Find where the given text appears and provide that cell's center as [x, y] coordinate. 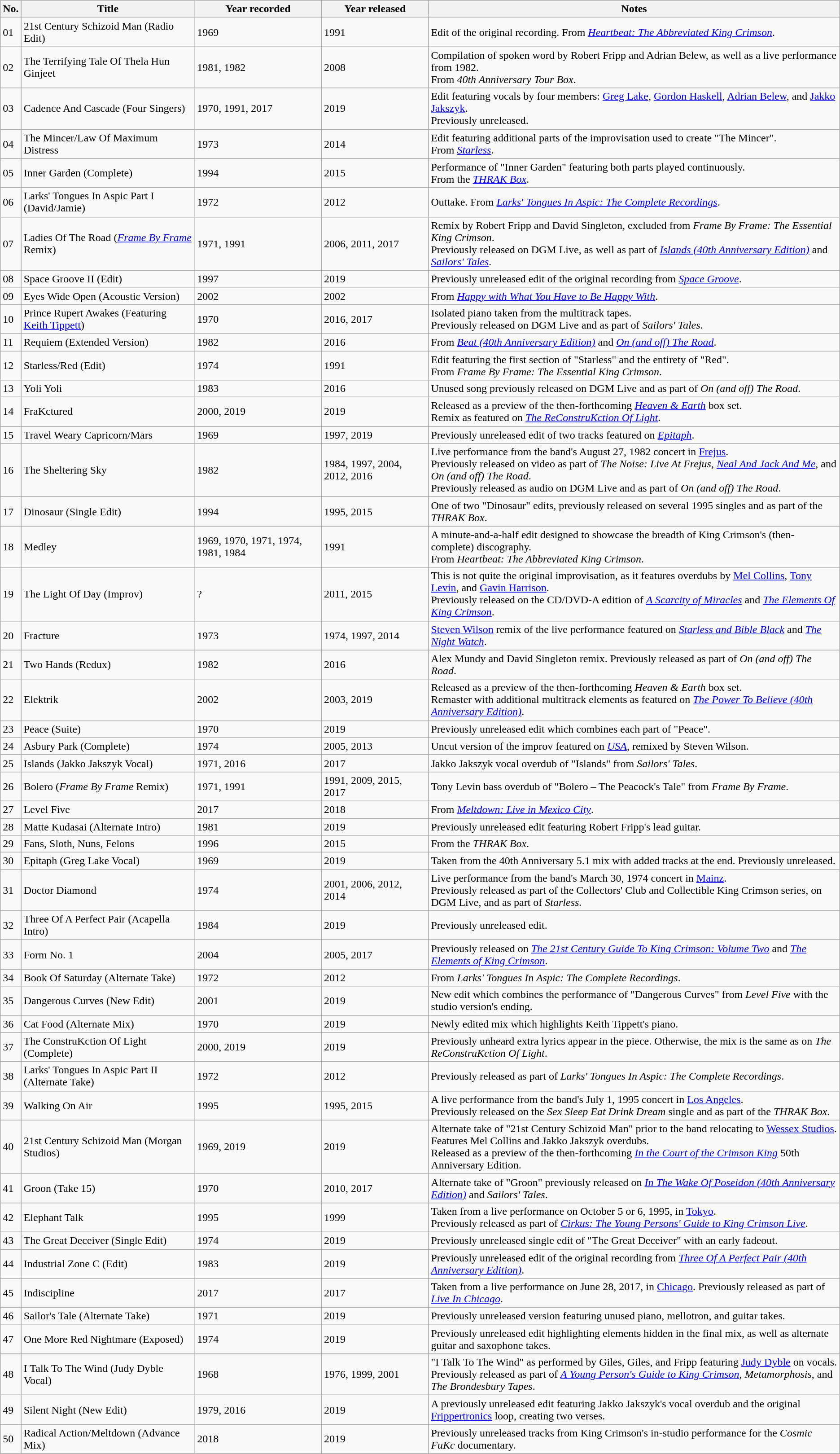
Previously unreleased edit of the original recording from Three Of A Perfect Pair (40th Anniversary Edition). [634, 1263]
Year released [375, 9]
10 [11, 319]
1981 [258, 826]
30 [11, 861]
Indiscipline [108, 1293]
41 [11, 1188]
Edit featuring the first section of "Starless" and the entirety of "Red".From Frame By Frame: The Essential King Crimson. [634, 365]
Industrial Zone C (Edit) [108, 1263]
FraKctured [108, 412]
Dinosaur (Single Edit) [108, 512]
Title [108, 9]
Larks' Tongues In Aspic Part I (David/Jamie) [108, 202]
The Light Of Day (Improv) [108, 594]
06 [11, 202]
2003, 2019 [375, 700]
43 [11, 1240]
Edit of the original recording. From Heartbeat: The Abbreviated King Crimson. [634, 32]
? [258, 594]
Elephant Talk [108, 1217]
Three Of A Perfect Pair (Acapella Intro) [108, 926]
34 [11, 978]
Taken from a live performance on October 5 or 6, 1995, in Tokyo.Previously released as part of Cirkus: The Young Persons' Guide to King Crimson Live. [634, 1217]
1974, 1997, 2014 [375, 636]
Previously unreleased edit featuring Robert Fripp's lead guitar. [634, 826]
Unused song previously released on DGM Live and as part of On (and off) The Road. [634, 389]
31 [11, 890]
Doctor Diamond [108, 890]
Previously unreleased tracks from King Crimson's in-studio performance for the Cosmic FuKc documentary. [634, 1439]
39 [11, 1105]
1984, 1997, 2004, 2012, 2016 [375, 470]
Space Groove II (Edit) [108, 279]
Previously released as part of Larks' Tongues In Aspic: The Complete Recordings. [634, 1076]
Edit featuring additional parts of the improvisation used to create "The Mincer".From Starless. [634, 144]
Level Five [108, 809]
Compilation of spoken word by Robert Fripp and Adrian Belew, as well as a live performance from 1982.From 40th Anniversary Tour Box. [634, 67]
Inner Garden (Complete) [108, 173]
02 [11, 67]
The Terrifying Tale Of Thela Hun Ginjeet [108, 67]
23 [11, 729]
Ladies Of The Road (Frame By Frame Remix) [108, 243]
1971, 2016 [258, 763]
1970, 1991, 2017 [258, 109]
37 [11, 1047]
2004 [258, 954]
1996 [258, 844]
No. [11, 9]
Previously released on The 21st Century Guide To King Crimson: Volume Two and The Elements of King Crimson. [634, 954]
20 [11, 636]
18 [11, 547]
Book Of Saturday (Alternate Take) [108, 978]
Uncut version of the improv featured on USA, remixed by Steven Wilson. [634, 746]
Groon (Take 15) [108, 1188]
The Sheltering Sky [108, 470]
29 [11, 844]
One of two "Dinosaur" edits, previously released on several 1995 singles and as part of the THRAK Box. [634, 512]
33 [11, 954]
1981, 1982 [258, 67]
Alex Mundy and David Singleton remix. Previously released as part of On (and off) The Road. [634, 664]
2016, 2017 [375, 319]
A previously unreleased edit featuring Jakko Jakszyk's vocal overdub and the original Frippertronics loop, creating two verses. [634, 1410]
40 [11, 1147]
25 [11, 763]
28 [11, 826]
Jakko Jakszyk vocal overdub of "Islands" from Sailors' Tales. [634, 763]
24 [11, 746]
05 [11, 173]
A minute-and-a-half edit designed to showcase the breadth of King Crimson's (then-complete) discography.From Heartbeat: The Abbreviated King Crimson. [634, 547]
Prince Rupert Awakes (Featuring Keith Tippett) [108, 319]
01 [11, 32]
From Larks' Tongues In Aspic: The Complete Recordings. [634, 978]
48 [11, 1375]
22 [11, 700]
Two Hands (Redux) [108, 664]
2001 [258, 1001]
1984 [258, 926]
50 [11, 1439]
Matte Kudasai (Alternate Intro) [108, 826]
46 [11, 1316]
Previously unreleased edit which combines each part of "Peace". [634, 729]
Cadence And Cascade (Four Singers) [108, 109]
Outtake. From Larks' Tongues In Aspic: The Complete Recordings. [634, 202]
Walking On Air [108, 1105]
13 [11, 389]
Newly edited mix which highlights Keith Tippett's piano. [634, 1024]
Peace (Suite) [108, 729]
42 [11, 1217]
2005, 2017 [375, 954]
19 [11, 594]
Previously unreleased edit highlighting elements hidden in the final mix, as well as alternate guitar and saxophone takes. [634, 1340]
Tony Levin bass overdub of "Bolero – The Peacock's Tale" from Frame By Frame. [634, 786]
Edit featuring vocals by four members: Greg Lake, Gordon Haskell, Adrian Belew, and Jakko Jakszyk.Previously unreleased. [634, 109]
Taken from a live performance on June 28, 2017, in Chicago. Previously released as part of Live In Chicago. [634, 1293]
1969, 1970, 1971, 1974, 1981, 1984 [258, 547]
Fans, Sloth, Nuns, Felons [108, 844]
21 [11, 664]
Bolero (Frame By Frame Remix) [108, 786]
Radical Action/Meltdown (Advance Mix) [108, 1439]
Cat Food (Alternate Mix) [108, 1024]
One More Red Nightmare (Exposed) [108, 1340]
Yoli Yoli [108, 389]
Dangerous Curves (New Edit) [108, 1001]
Requiem (Extended Version) [108, 342]
1997, 2019 [375, 435]
44 [11, 1263]
Performance of "Inner Garden" featuring both parts played continuously.From the THRAK Box. [634, 173]
2011, 2015 [375, 594]
Form No. 1 [108, 954]
27 [11, 809]
Alternate take of "Groon" previously released on In The Wake Of Poseidon (40th Anniversary Edition) and Sailors' Tales. [634, 1188]
04 [11, 144]
Notes [634, 9]
Islands (Jakko Jakszyk Vocal) [108, 763]
Larks' Tongues In Aspic Part II (Alternate Take) [108, 1076]
1971 [258, 1316]
07 [11, 243]
Taken from the 40th Anniversary 5.1 mix with added tracks at the end. Previously unreleased. [634, 861]
2010, 2017 [375, 1188]
Previously unheard extra lyrics appear in the piece. Otherwise, the mix is the same as on The ReConstruKction Of Light. [634, 1047]
12 [11, 365]
Previously unreleased edit. [634, 926]
1969, 2019 [258, 1147]
1997 [258, 279]
The Mincer/Law Of Maximum Distress [108, 144]
1979, 2016 [258, 1410]
From Beat (40th Anniversary Edition) and On (and off) The Road. [634, 342]
Isolated piano taken from the multitrack tapes.Previously released on DGM Live and as part of Sailors' Tales. [634, 319]
15 [11, 435]
49 [11, 1410]
1976, 1999, 2001 [375, 1375]
36 [11, 1024]
Previously unreleased single edit of "The Great Deceiver" with an early fadeout. [634, 1240]
14 [11, 412]
Eyes Wide Open (Acoustic Version) [108, 296]
1991, 2009, 2015, 2017 [375, 786]
17 [11, 512]
21st Century Schizoid Man (Morgan Studios) [108, 1147]
Previously unreleased version featuring unused piano, mellotron, and guitar takes. [634, 1316]
1968 [258, 1375]
I Talk To The Wind (Judy Dyble Vocal) [108, 1375]
Travel Weary Capricorn/Mars [108, 435]
Previously unreleased edit of the original recording from Space Groove. [634, 279]
Epitaph (Greg Lake Vocal) [108, 861]
21st Century Schizoid Man (Radio Edit) [108, 32]
Silent Night (New Edit) [108, 1410]
The Great Deceiver (Single Edit) [108, 1240]
The ConstruKction Of Light (Complete) [108, 1047]
47 [11, 1340]
From Happy with What You Have to Be Happy With. [634, 296]
Fracture [108, 636]
Medley [108, 547]
Previously unreleased edit of two tracks featured on Epitaph. [634, 435]
Asbury Park (Complete) [108, 746]
Sailor's Tale (Alternate Take) [108, 1316]
08 [11, 279]
35 [11, 1001]
2014 [375, 144]
From the THRAK Box. [634, 844]
Year recorded [258, 9]
11 [11, 342]
Released as a preview of the then-forthcoming Heaven & Earth box set.Remix as featured on The ReConstruKction Of Light. [634, 412]
Steven Wilson remix of the live performance featured on Starless and Bible Black and The Night Watch. [634, 636]
38 [11, 1076]
2008 [375, 67]
26 [11, 786]
From Meltdown: Live in Mexico City. [634, 809]
1999 [375, 1217]
16 [11, 470]
45 [11, 1293]
Starless/Red (Edit) [108, 365]
2005, 2013 [375, 746]
New edit which combines the performance of "Dangerous Curves" from Level Five with the studio version's ending. [634, 1001]
03 [11, 109]
2006, 2011, 2017 [375, 243]
Elektrik [108, 700]
32 [11, 926]
2001, 2006, 2012, 2014 [375, 890]
09 [11, 296]
